Output the [x, y] coordinate of the center of the cell containing the given text.  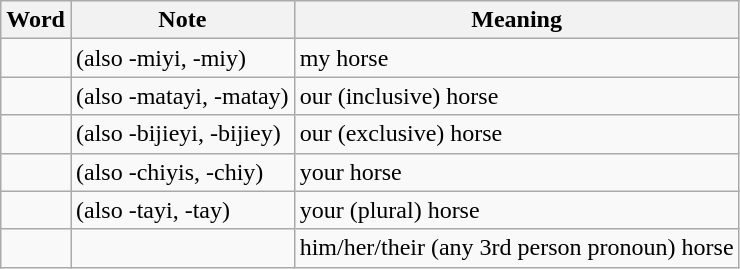
(also -matayi, -matay) [182, 96]
our (inclusive) horse [516, 96]
(also -tayi, -tay) [182, 210]
our (exclusive) horse [516, 134]
(also -chiyis, -chiy) [182, 172]
your (plural) horse [516, 210]
Note [182, 20]
Meaning [516, 20]
him/her/their (any 3rd person pronoun) horse [516, 248]
(also -bijieyi, -bijiey) [182, 134]
your horse [516, 172]
my horse [516, 58]
(also -miyi, -miy) [182, 58]
Word [36, 20]
